Capture the cell that displays the provided text and extract its [X, Y] central coordinate. 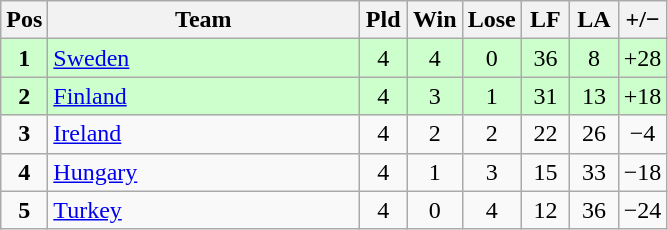
Win [434, 20]
26 [594, 134]
+18 [642, 96]
+28 [642, 58]
−18 [642, 172]
Team [204, 20]
Ireland [204, 134]
LA [594, 20]
Pld [384, 20]
Pos [24, 20]
31 [546, 96]
15 [546, 172]
Lose [492, 20]
Sweden [204, 58]
−4 [642, 134]
5 [24, 210]
−24 [642, 210]
LF [546, 20]
Turkey [204, 210]
22 [546, 134]
Finland [204, 96]
8 [594, 58]
33 [594, 172]
13 [594, 96]
12 [546, 210]
+/− [642, 20]
Hungary [204, 172]
